Locate the cell with the specified text and output its (X, Y) center coordinate. 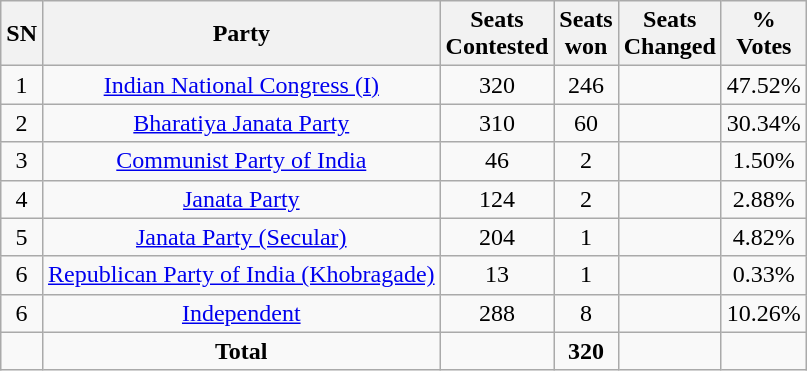
Indian National Congress (I) (241, 85)
10.26% (764, 313)
47.52% (764, 85)
0.33% (764, 275)
5 (22, 237)
288 (497, 313)
SN (22, 34)
4.82% (764, 237)
Total (241, 351)
SeatsContested (497, 34)
310 (497, 123)
13 (497, 275)
204 (497, 237)
%Votes (764, 34)
Communist Party of India (241, 161)
4 (22, 199)
Party (241, 34)
46 (497, 161)
3 (22, 161)
Seats Changed (670, 34)
Republican Party of India (Khobragade) (241, 275)
Seatswon (586, 34)
Independent (241, 313)
30.34% (764, 123)
Janata Party (241, 199)
1.50% (764, 161)
246 (586, 85)
Janata Party (Secular) (241, 237)
2.88% (764, 199)
Bharatiya Janata Party (241, 123)
60 (586, 123)
8 (586, 313)
124 (497, 199)
